Output the (X, Y) coordinate of the center of the cell containing the given text.  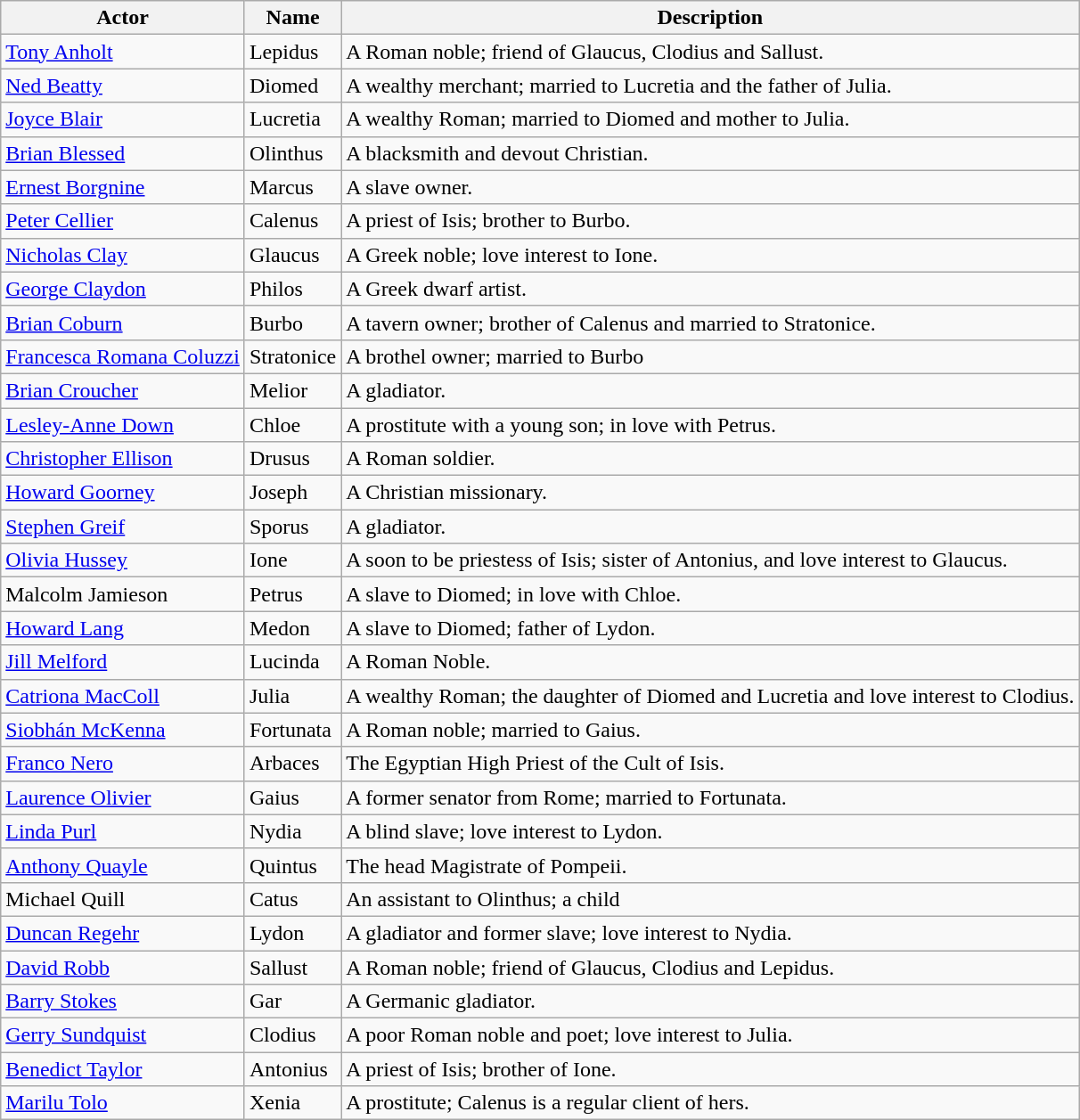
The Egyptian High Priest of the Cult of Isis. (710, 764)
A blacksmith and devout Christian. (710, 153)
Lepidus (292, 52)
Gerry Sundquist (123, 1035)
Ernest Borgnine (123, 187)
A tavern owner; brother of Calenus and married to Stratonice. (710, 323)
Clodius (292, 1035)
Melior (292, 390)
A slave to Diomed; in love with Chloe. (710, 594)
Malcolm Jamieson (123, 594)
A priest of Isis; brother to Burbo. (710, 221)
Linda Purl (123, 831)
A wealthy Roman; married to Diomed and mother to Julia. (710, 119)
Stratonice (292, 356)
A Roman noble; married to Gaius. (710, 730)
A slave owner. (710, 187)
Lucinda (292, 662)
Franco Nero (123, 764)
A prostitute; Calenus is a regular client of hers. (710, 1103)
A gladiator and former slave; love interest to Nydia. (710, 933)
Jill Melford (123, 662)
Sporus (292, 527)
Medon (292, 628)
A slave to Diomed; father of Lydon. (710, 628)
Tony Anholt (123, 52)
Brian Croucher (123, 390)
Julia (292, 696)
Drusus (292, 459)
Ione (292, 560)
Calenus (292, 221)
Olinthus (292, 153)
Antonius (292, 1069)
Nydia (292, 831)
Duncan Regehr (123, 933)
Anthony Quayle (123, 865)
Brian Blessed (123, 153)
Francesca Romana Coluzzi (123, 356)
Joyce Blair (123, 119)
Lesley-Anne Down (123, 425)
Nicholas Clay (123, 255)
Name (292, 18)
Marilu Tolo (123, 1103)
A poor Roman noble and poet; love interest to Julia. (710, 1035)
Xenia (292, 1103)
A Christian missionary. (710, 493)
A prostitute with a young son; in love with Petrus. (710, 425)
Catus (292, 899)
Chloe (292, 425)
Howard Lang (123, 628)
Ned Beatty (123, 86)
Burbo (292, 323)
A Greek noble; love interest to Ione. (710, 255)
A soon to be priestess of Isis; sister of Antonius, and love interest to Glaucus. (710, 560)
Olivia Hussey (123, 560)
Stephen Greif (123, 527)
Fortunata (292, 730)
Glaucus (292, 255)
Michael Quill (123, 899)
Brian Coburn (123, 323)
Description (710, 18)
A Germanic gladiator. (710, 1001)
Gaius (292, 797)
Philos (292, 289)
Christopher Ellison (123, 459)
A wealthy merchant; married to Lucretia and the father of Julia. (710, 86)
George Claydon (123, 289)
Lucretia (292, 119)
Benedict Taylor (123, 1069)
A Roman noble; friend of Glaucus, Clodius and Sallust. (710, 52)
Sallust (292, 967)
Marcus (292, 187)
An assistant to Olinthus; a child (710, 899)
A Roman noble; friend of Glaucus, Clodius and Lepidus. (710, 967)
A Roman Noble. (710, 662)
Quintus (292, 865)
A Roman soldier. (710, 459)
Petrus (292, 594)
Howard Goorney (123, 493)
Arbaces (292, 764)
A wealthy Roman; the daughter of Diomed and Lucretia and love interest to Clodius. (710, 696)
Peter Cellier (123, 221)
Siobhán McKenna (123, 730)
A priest of Isis; brother of Ione. (710, 1069)
Diomed (292, 86)
A former senator from Rome; married to Fortunata. (710, 797)
A Greek dwarf artist. (710, 289)
A blind slave; love interest to Lydon. (710, 831)
David Robb (123, 967)
Barry Stokes (123, 1001)
Lydon (292, 933)
Catriona MacColl (123, 696)
Gar (292, 1001)
Actor (123, 18)
A brothel owner; married to Burbo (710, 356)
The head Magistrate of Pompeii. (710, 865)
Laurence Olivier (123, 797)
Joseph (292, 493)
